Capture the cell that displays the provided text and extract its (x, y) central coordinate. 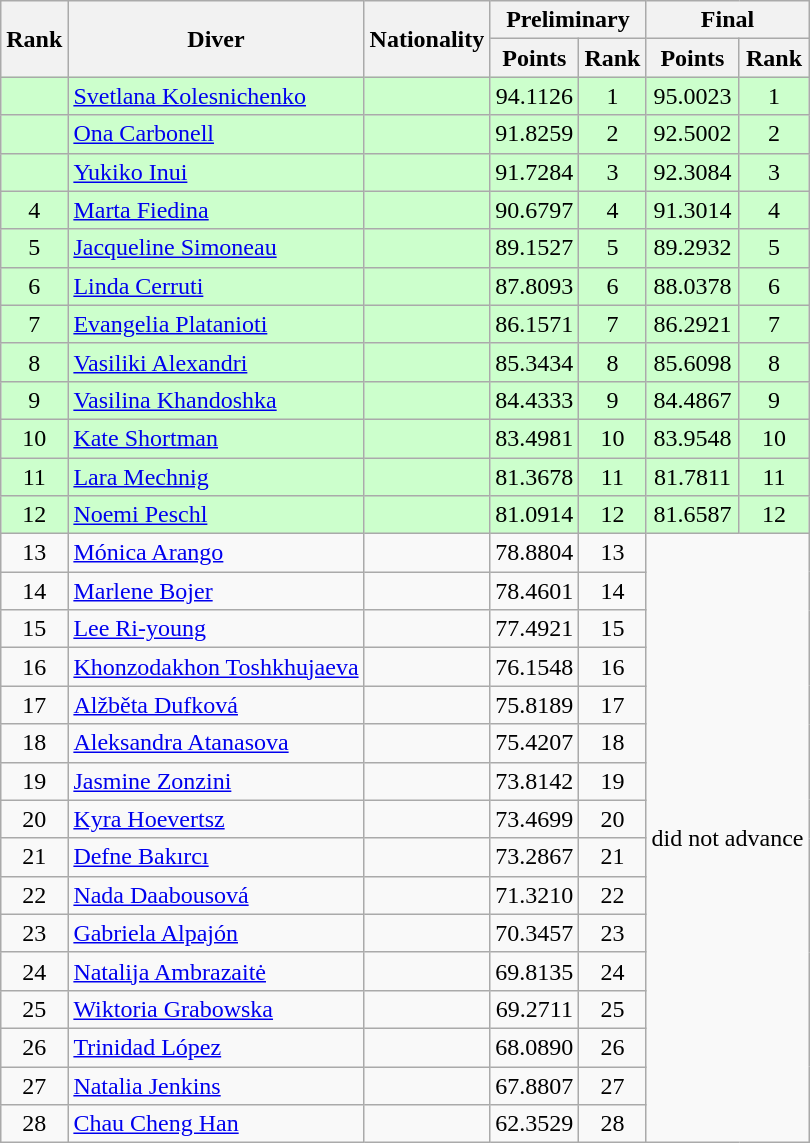
Natalija Ambrazaitė (216, 971)
94.1126 (534, 96)
Natalia Jenkins (216, 1085)
85.6098 (692, 362)
77.4921 (534, 629)
73.2867 (534, 857)
71.3210 (534, 895)
Alžběta Dufková (216, 705)
90.6797 (534, 210)
85.3434 (534, 362)
91.8259 (534, 134)
Defne Bakırcı (216, 857)
Nationality (427, 39)
Gabriela Alpajón (216, 933)
Vasiliki Alexandri (216, 362)
88.0378 (692, 286)
62.3529 (534, 1124)
Final (728, 20)
Wiktoria Grabowska (216, 1009)
Linda Cerruti (216, 286)
Evangelia Platanioti (216, 324)
78.8804 (534, 553)
76.1548 (534, 667)
68.0890 (534, 1047)
83.9548 (692, 438)
83.4981 (534, 438)
95.0023 (692, 96)
Aleksandra Atanasova (216, 743)
did not advance (728, 838)
91.7284 (534, 172)
Mónica Arango (216, 553)
Jacqueline Simoneau (216, 248)
78.4601 (534, 591)
81.0914 (534, 515)
87.8093 (534, 286)
Jasmine Zonzini (216, 781)
73.8142 (534, 781)
Diver (216, 39)
89.1527 (534, 248)
Trinidad López (216, 1047)
86.1571 (534, 324)
75.4207 (534, 743)
Kyra Hoevertsz (216, 819)
86.2921 (692, 324)
Nada Daabousová (216, 895)
Lee Ri-young (216, 629)
69.8135 (534, 971)
81.6587 (692, 515)
75.8189 (534, 705)
69.2711 (534, 1009)
81.7811 (692, 477)
Ona Carbonell (216, 134)
73.4699 (534, 819)
81.3678 (534, 477)
Marta Fiedina (216, 210)
Yukiko Inui (216, 172)
Chau Cheng Han (216, 1124)
Lara Mechnig (216, 477)
Svetlana Kolesnichenko (216, 96)
84.4333 (534, 400)
67.8807 (534, 1085)
92.3084 (692, 172)
Preliminary (568, 20)
Vasilina Khandoshka (216, 400)
92.5002 (692, 134)
91.3014 (692, 210)
Khonzodakhon Toshkhujaeva (216, 667)
89.2932 (692, 248)
84.4867 (692, 400)
Marlene Bojer (216, 591)
Noemi Peschl (216, 515)
Kate Shortman (216, 438)
70.3457 (534, 933)
